From the cell containing the given text, extract its center point as [x, y] coordinate. 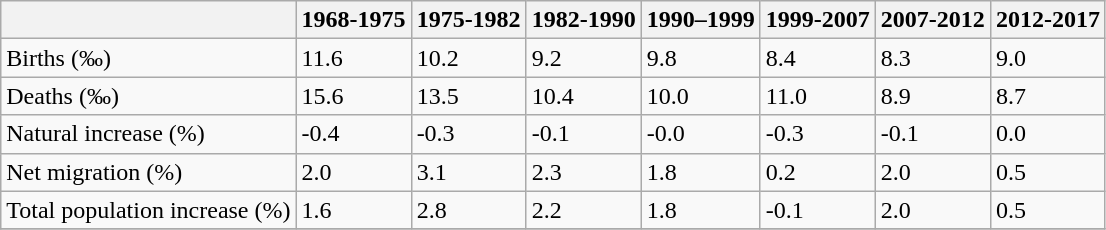
Total population increase (%) [148, 210]
1982-1990 [584, 20]
2.3 [584, 172]
8.3 [932, 58]
13.5 [468, 96]
2007-2012 [932, 20]
0.0 [1048, 134]
2.8 [468, 210]
10.0 [700, 96]
8.4 [818, 58]
9.0 [1048, 58]
Deaths (‰) [148, 96]
1.6 [354, 210]
1968-1975 [354, 20]
1975-1982 [468, 20]
9.8 [700, 58]
2012-2017 [1048, 20]
11.6 [354, 58]
8.9 [932, 96]
1999-2007 [818, 20]
Natural increase (%) [148, 134]
3.1 [468, 172]
-0.0 [700, 134]
9.2 [584, 58]
10.2 [468, 58]
2.2 [584, 210]
10.4 [584, 96]
-0.4 [354, 134]
Net migration (%) [148, 172]
15.6 [354, 96]
1990–1999 [700, 20]
11.0 [818, 96]
0.2 [818, 172]
8.7 [1048, 96]
Births (‰) [148, 58]
